From the cell containing the given text, extract its center point as (X, Y) coordinate. 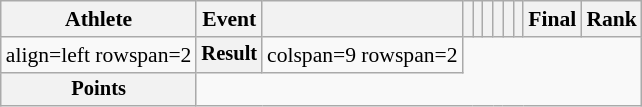
align=left rowspan=2 (99, 55)
Points (99, 89)
Event (229, 19)
colspan=9 rowspan=2 (362, 55)
Rank (612, 19)
Final (552, 19)
Result (229, 55)
Athlete (99, 19)
